Identify which cell holds the provided text, then report its [X, Y] central coordinate. 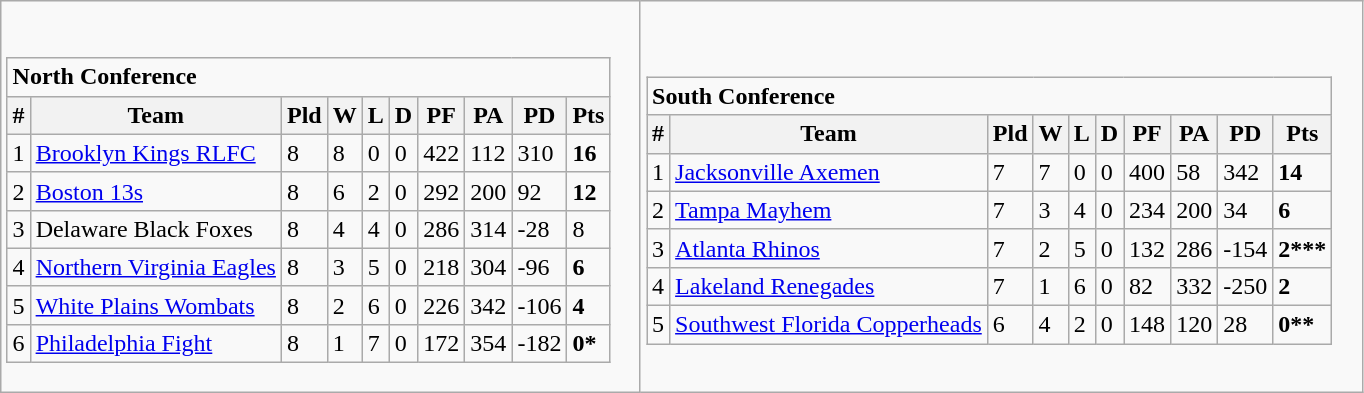
Brooklyn Kings RLFC [156, 153]
2*** [1302, 248]
Northern Virginia Eagles [156, 267]
226 [442, 305]
14 [1302, 172]
-28 [540, 229]
Jacksonville Axemen [829, 172]
Southwest Florida Copperheads [829, 324]
422 [442, 153]
16 [588, 153]
0** [1302, 324]
400 [1148, 172]
172 [442, 343]
0* [588, 343]
Tampa Mayhem [829, 210]
Philadelphia Fight [156, 343]
218 [442, 267]
292 [442, 191]
-106 [540, 305]
-154 [1246, 248]
-250 [1246, 286]
White Plains Wombats [156, 305]
South Conference [990, 96]
28 [1246, 324]
82 [1148, 286]
112 [488, 153]
North Conference [308, 77]
310 [540, 153]
234 [1148, 210]
304 [488, 267]
132 [1148, 248]
120 [1194, 324]
Boston 13s [156, 191]
Lakeland Renegades [829, 286]
-96 [540, 267]
Atlanta Rhinos [829, 248]
148 [1148, 324]
Delaware Black Foxes [156, 229]
92 [540, 191]
314 [488, 229]
58 [1194, 172]
332 [1194, 286]
-182 [540, 343]
354 [488, 343]
12 [588, 191]
34 [1246, 210]
